Pinpoint the cell where the given text exists, returning its [X, Y] midpoint coordinate. 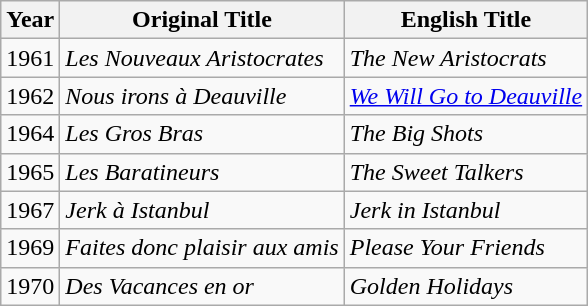
Les Nouveaux Aristocrates [202, 58]
English Title [466, 20]
Jerk in Istanbul [466, 210]
1961 [30, 58]
Please Your Friends [466, 248]
Original Title [202, 20]
We Will Go to Deauville [466, 96]
Des Vacances en or [202, 286]
The New Aristocrats [466, 58]
Les Baratineurs [202, 172]
Les Gros Bras [202, 134]
1964 [30, 134]
Nous irons à Deauville [202, 96]
1962 [30, 96]
1967 [30, 210]
Jerk à Istanbul [202, 210]
1970 [30, 286]
The Sweet Talkers [466, 172]
1965 [30, 172]
Year [30, 20]
Golden Holidays [466, 286]
Faites donc plaisir aux amis [202, 248]
1969 [30, 248]
The Big Shots [466, 134]
